Provide the [X, Y] coordinate of the cell's center where the given text is located.  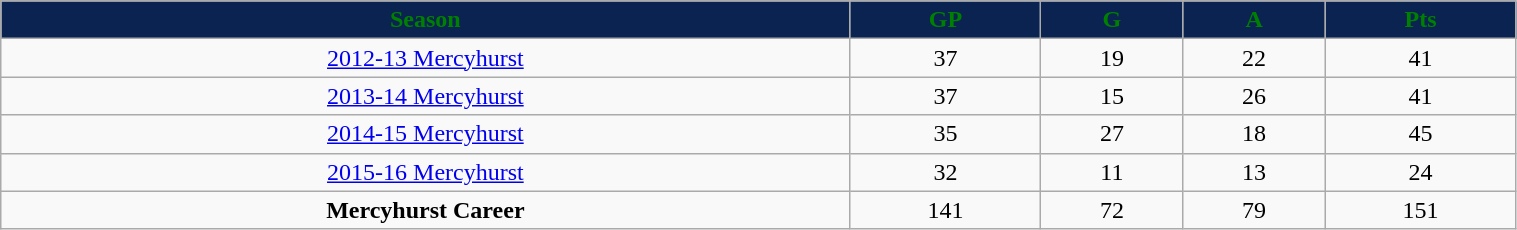
32 [946, 172]
27 [1112, 134]
24 [1420, 172]
A [1254, 20]
45 [1420, 134]
2012-13 Mercyhurst [426, 58]
13 [1254, 172]
22 [1254, 58]
2013-14 Mercyhurst [426, 96]
26 [1254, 96]
19 [1112, 58]
2015-16 Mercyhurst [426, 172]
151 [1420, 210]
141 [946, 210]
GP [946, 20]
G [1112, 20]
72 [1112, 210]
79 [1254, 210]
11 [1112, 172]
35 [946, 134]
2014-15 Mercyhurst [426, 134]
Mercyhurst Career [426, 210]
Season [426, 20]
Pts [1420, 20]
15 [1112, 96]
18 [1254, 134]
